Search for the cell housing the specified text and yield its (X, Y) center coordinate. 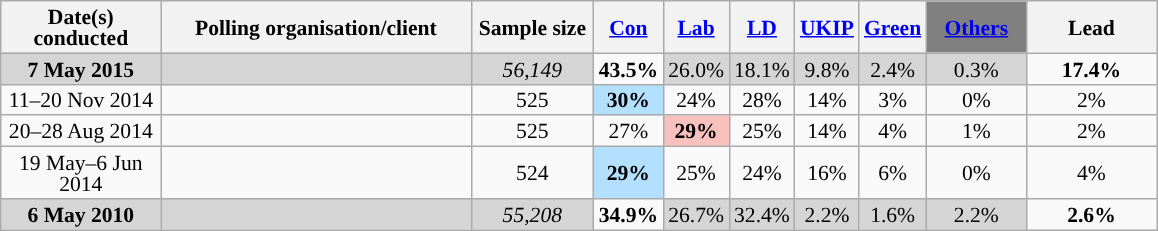
27% (628, 132)
Lab (696, 27)
34.9% (628, 214)
9.8% (827, 68)
Con (628, 27)
19 May–6 Jun 2014 (81, 173)
30% (628, 100)
524 (532, 173)
6% (892, 173)
Polling organisation/client (316, 27)
55,208 (532, 214)
16% (827, 173)
1.6% (892, 214)
Green (892, 27)
0.3% (976, 68)
32.4% (762, 214)
Date(s)conducted (81, 27)
7 May 2015 (81, 68)
3% (892, 100)
Others (976, 27)
Sample size (532, 27)
LD (762, 27)
17.4% (1091, 68)
11–20 Nov 2014 (81, 100)
2.6% (1091, 214)
26.0% (696, 68)
20–28 Aug 2014 (81, 132)
2.4% (892, 68)
26.7% (696, 214)
6 May 2010 (81, 214)
43.5% (628, 68)
UKIP (827, 27)
56,149 (532, 68)
Lead (1091, 27)
1% (976, 132)
28% (762, 100)
18.1% (762, 68)
